Identify which cell holds the provided text, then report its (x, y) central coordinate. 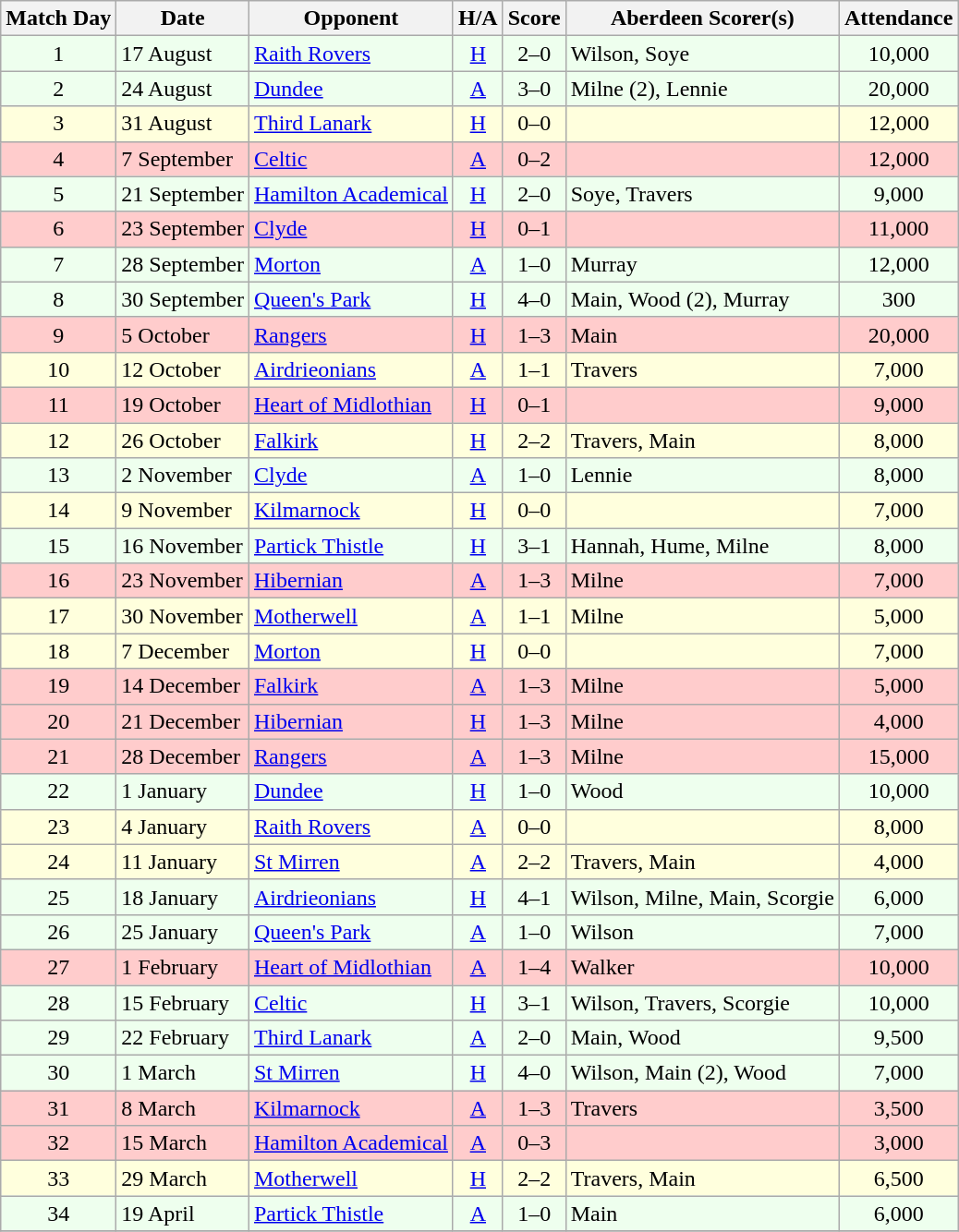
27 (59, 967)
7 (59, 264)
8 (59, 299)
19 April (183, 1214)
23 September (183, 229)
9,500 (898, 1038)
4 (59, 159)
11 January (183, 862)
Wilson, Milne, Main, Scorgie (702, 897)
30 November (183, 616)
Opponent (351, 18)
Score (534, 18)
29 March (183, 1178)
13 (59, 476)
Soye, Travers (702, 194)
7 December (183, 651)
6 (59, 229)
30 September (183, 299)
7 September (183, 159)
31 (59, 1108)
1 January (183, 791)
Wilson, Soye (702, 54)
5 October (183, 334)
Wilson (702, 932)
Murray (702, 264)
6,500 (898, 1178)
32 (59, 1143)
2 November (183, 476)
29 (59, 1038)
17 August (183, 54)
0–3 (534, 1143)
Main, Wood (2), Murray (702, 299)
Date (183, 18)
Main, Wood (702, 1038)
12 (59, 441)
25 January (183, 932)
1 (59, 54)
0–2 (534, 159)
1–4 (534, 967)
2 (59, 89)
Hannah, Hume, Milne (702, 546)
26 October (183, 441)
Wood (702, 791)
3 (59, 124)
15,000 (898, 756)
Wilson, Main (2), Wood (702, 1073)
10 (59, 369)
Milne (2), Lennie (702, 89)
20 (59, 721)
H/A (478, 18)
16 (59, 581)
34 (59, 1214)
31 August (183, 124)
16 November (183, 546)
18 (59, 651)
Walker (702, 967)
21 (59, 756)
23 November (183, 581)
3–0 (534, 89)
Lennie (702, 476)
33 (59, 1178)
11 (59, 405)
14 December (183, 686)
11,000 (898, 229)
22 February (183, 1038)
21 December (183, 721)
23 (59, 827)
9 November (183, 511)
15 March (183, 1143)
3,500 (898, 1108)
Wilson, Travers, Scorgie (702, 1002)
4 January (183, 827)
19 (59, 686)
1 February (183, 967)
25 (59, 897)
28 December (183, 756)
15 February (183, 1002)
15 (59, 546)
21 September (183, 194)
5 (59, 194)
17 (59, 616)
24 August (183, 89)
26 (59, 932)
9 (59, 334)
18 January (183, 897)
28 September (183, 264)
1 March (183, 1073)
8 March (183, 1108)
300 (898, 299)
4–1 (534, 897)
Attendance (898, 18)
30 (59, 1073)
24 (59, 862)
Aberdeen Scorer(s) (702, 18)
12 October (183, 369)
28 (59, 1002)
19 October (183, 405)
22 (59, 791)
Match Day (59, 18)
3,000 (898, 1143)
14 (59, 511)
